Extract the [X, Y] coordinate from the center of the cell holding the provided text.  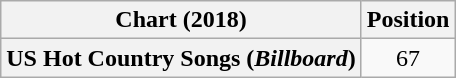
67 [408, 58]
Chart (2018) [181, 20]
US Hot Country Songs (Billboard) [181, 58]
Position [408, 20]
